Locate the cell with the specified text and output its (x, y) center coordinate. 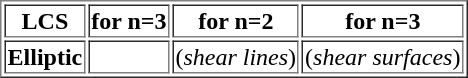
Elliptic (46, 56)
for n=2 (236, 20)
(shear lines) (236, 56)
(shear surfaces) (382, 56)
LCS (46, 20)
